Find where the given text appears and provide that cell's center as (x, y) coordinate. 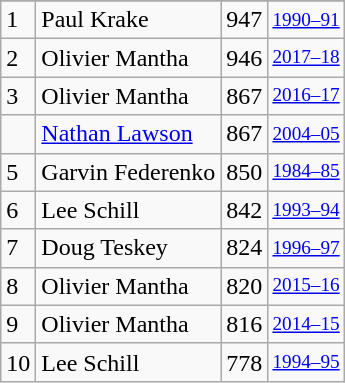
2 (18, 58)
9 (18, 324)
1993–94 (306, 210)
Paul Krake (128, 20)
3 (18, 96)
1996–97 (306, 248)
2014–15 (306, 324)
816 (244, 324)
Doug Teskey (128, 248)
1 (18, 20)
1994–95 (306, 362)
820 (244, 286)
1990–91 (306, 20)
947 (244, 20)
2016–17 (306, 96)
7 (18, 248)
946 (244, 58)
824 (244, 248)
1984–85 (306, 172)
6 (18, 210)
778 (244, 362)
8 (18, 286)
Nathan Lawson (128, 134)
10 (18, 362)
2015–16 (306, 286)
Garvin Federenko (128, 172)
842 (244, 210)
2004–05 (306, 134)
850 (244, 172)
5 (18, 172)
2017–18 (306, 58)
